From the cell containing the given text, extract its center point as [x, y] coordinate. 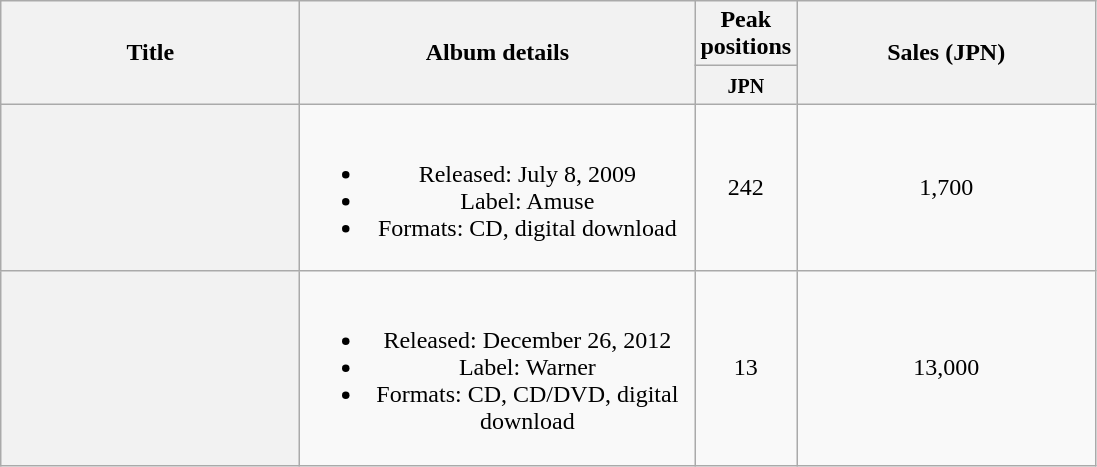
Peak positions [746, 34]
242 [746, 188]
1,700 [946, 188]
Sales (JPN) [946, 52]
Album details [498, 52]
JPN [746, 85]
Released: December 26, 2012Label: WarnerFormats: CD, CD/DVD, digital download [498, 368]
Released: July 8, 2009Label: AmuseFormats: CD, digital download [498, 188]
13,000 [946, 368]
Title [150, 52]
13 [746, 368]
